Detect which cell encompasses the target text, then output its (x, y) center coordinate. 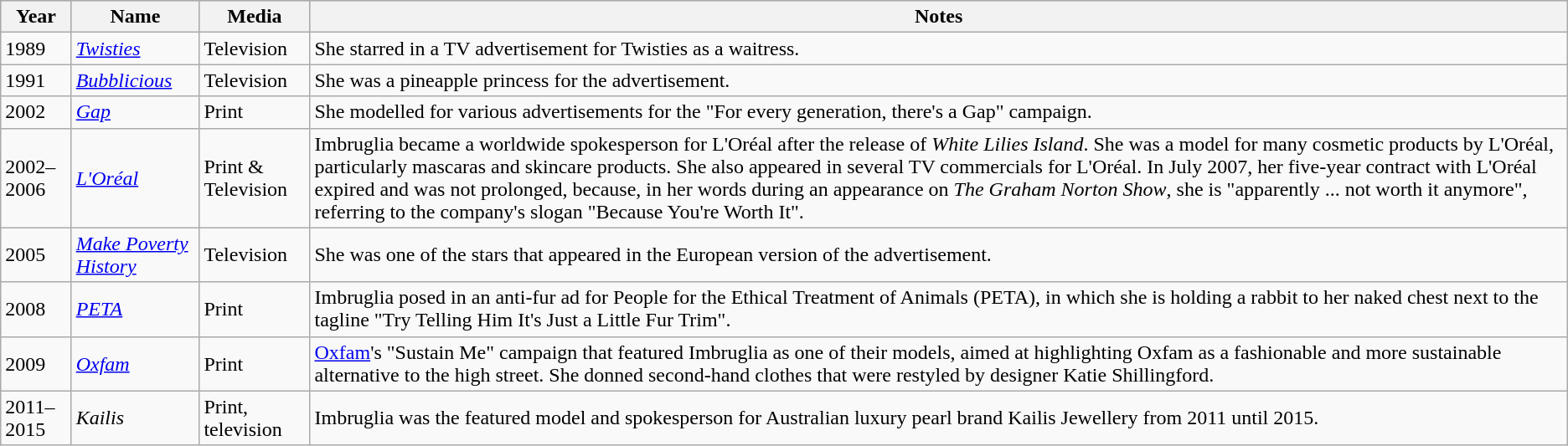
She starred in a TV advertisement for Twisties as a waitress. (938, 49)
Bubblicious (136, 80)
2011–2015 (36, 418)
2005 (36, 254)
2002–2006 (36, 177)
2002 (36, 112)
Make Poverty History (136, 254)
Name (136, 17)
1991 (36, 80)
Print, television (255, 418)
Gap (136, 112)
Oxfam (136, 363)
PETA (136, 310)
Media (255, 17)
She modelled for various advertisements for the "For every generation, there's a Gap" campaign. (938, 112)
Imbruglia was the featured model and spokesperson for Australian luxury pearl brand Kailis Jewellery from 2011 until 2015. (938, 418)
Year (36, 17)
L'Oréal (136, 177)
2009 (36, 363)
Print & Television (255, 177)
Notes (938, 17)
She was a pineapple princess for the advertisement. (938, 80)
She was one of the stars that appeared in the European version of the advertisement. (938, 254)
2008 (36, 310)
1989 (36, 49)
Kailis (136, 418)
Twisties (136, 49)
